Locate the cell with the specified text and output its [X, Y] center coordinate. 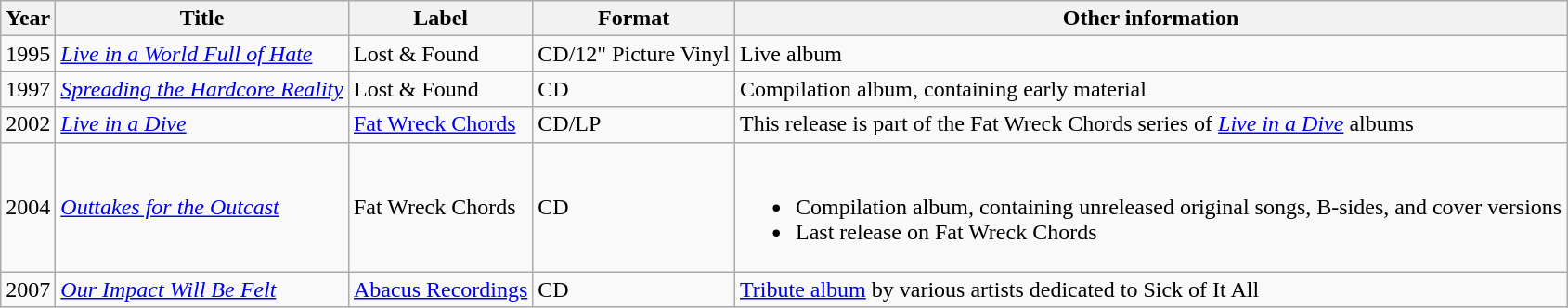
Tribute album by various artists dedicated to Sick of It All [1150, 289]
This release is part of the Fat Wreck Chords series of Live in a Dive albums [1150, 124]
2007 [28, 289]
Label [440, 19]
Compilation album, containing early material [1150, 89]
Live in a Dive [202, 124]
1997 [28, 89]
Live in a World Full of Hate [202, 54]
Abacus Recordings [440, 289]
CD/12" Picture Vinyl [634, 54]
Compilation album, containing unreleased original songs, B-sides, and cover versionsLast release on Fat Wreck Chords [1150, 207]
Other information [1150, 19]
Outtakes for the Outcast [202, 207]
CD/LP [634, 124]
Live album [1150, 54]
2004 [28, 207]
2002 [28, 124]
1995 [28, 54]
Format [634, 19]
Spreading the Hardcore Reality [202, 89]
Year [28, 19]
Our Impact Will Be Felt [202, 289]
Title [202, 19]
